Capture the cell that displays the provided text and extract its [X, Y] central coordinate. 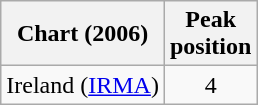
Peakposition [210, 34]
Chart (2006) [83, 34]
Ireland (IRMA) [83, 85]
4 [210, 85]
